Scan for the cell matching the given text and deliver its (X, Y) coordinate at center. 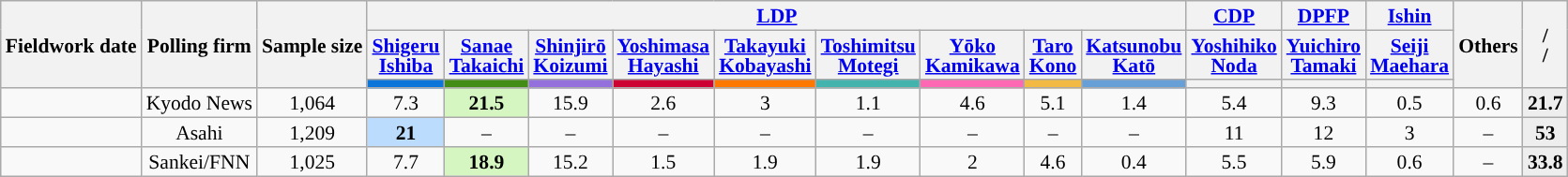
18.9 (487, 161)
15.9 (571, 103)
2 (972, 161)
YoshimasaHayashi (663, 54)
KatsunobuKatō (1134, 54)
0.4 (1134, 161)
1,064 (312, 103)
21.7 (1545, 103)
5.5 (1233, 161)
YōkoKamikawa (972, 54)
TakayukiKobayashi (766, 54)
33.8 (1545, 161)
YoshihikoNoda (1233, 54)
21 (405, 133)
5.9 (1323, 161)
1.1 (869, 103)
Others (1488, 45)
5.1 (1053, 103)
21.5 (487, 103)
1.5 (663, 161)
11 (1233, 133)
5.4 (1233, 103)
ToshimitsuMotegi (869, 54)
TaroKono (1053, 54)
7.7 (405, 161)
Fieldwork date (71, 45)
1,025 (312, 161)
ShinjirōKoizumi (571, 54)
Polling firm (199, 45)
1,209 (312, 133)
DPFP (1323, 15)
CDP (1233, 15)
Asahi (199, 133)
9.3 (1323, 103)
53 (1545, 133)
LDP (777, 15)
Sankei/FNN (199, 161)
YuichiroTamaki (1323, 54)
Ishin (1409, 15)
15.2 (571, 161)
SanaeTakaichi (487, 54)
12 (1323, 133)
Sample size (312, 45)
// (1545, 45)
7.3 (405, 103)
ShigeruIshiba (405, 54)
Kyodo News (199, 103)
0.5 (1409, 103)
2.6 (663, 103)
1.4 (1134, 103)
SeijiMaehara (1409, 54)
